From the cell containing the given text, extract its center point as (x, y) coordinate. 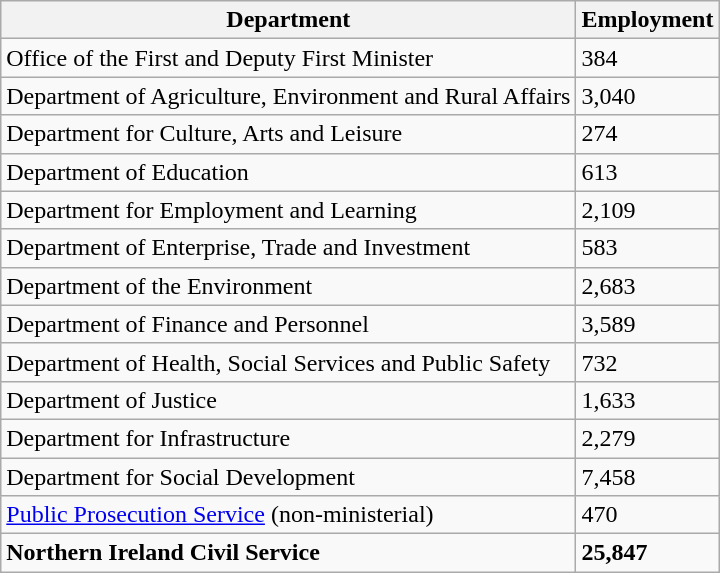
Office of the First and Deputy First Minister (288, 58)
Department of the Environment (288, 286)
Northern Ireland Civil Service (288, 553)
2,109 (648, 210)
Department of Justice (288, 400)
Department of Enterprise, Trade and Investment (288, 248)
Department of Health, Social Services and Public Safety (288, 362)
732 (648, 362)
2,279 (648, 438)
Department for Social Development (288, 477)
613 (648, 172)
Department for Infrastructure (288, 438)
Department for Employment and Learning (288, 210)
Department of Education (288, 172)
3,589 (648, 324)
Department (288, 20)
Employment (648, 20)
7,458 (648, 477)
274 (648, 134)
2,683 (648, 286)
3,040 (648, 96)
583 (648, 248)
Department of Agriculture, Environment and Rural Affairs (288, 96)
25,847 (648, 553)
1,633 (648, 400)
Department of Finance and Personnel (288, 324)
384 (648, 58)
Public Prosecution Service (non-ministerial) (288, 515)
470 (648, 515)
Department for Culture, Arts and Leisure (288, 134)
